Provide the (x, y) coordinate of the cell's center where the given text is located.  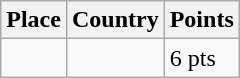
Country (115, 20)
Points (202, 20)
Place (34, 20)
6 pts (202, 58)
